Return the [x, y] coordinate for the center point of the cell that contains the specified text.  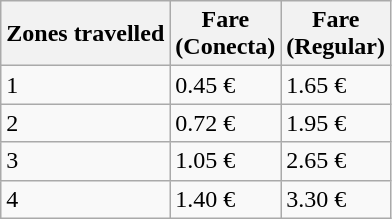
Fare(Regular) [336, 34]
Zones travelled [86, 34]
1.65 € [336, 85]
0.72 € [226, 123]
1.05 € [226, 161]
4 [86, 199]
1 [86, 85]
1.40 € [226, 199]
0.45 € [226, 85]
2.65 € [336, 161]
3 [86, 161]
1.95 € [336, 123]
Fare(Conecta) [226, 34]
3.30 € [336, 199]
2 [86, 123]
